Capture the cell that displays the provided text and extract its (X, Y) central coordinate. 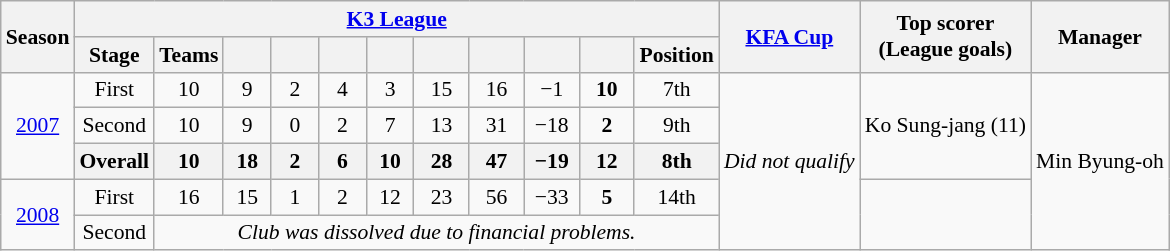
KFA Cup (790, 36)
7 (390, 126)
23 (442, 197)
0 (295, 126)
−1 (552, 90)
Top scorer (League goals) (946, 36)
14th (676, 197)
Teams (188, 55)
Manager (1100, 36)
1 (295, 197)
2008 (38, 214)
8th (676, 162)
7th (676, 90)
31 (496, 126)
Season (38, 36)
2007 (38, 126)
Position (676, 55)
Overall (114, 162)
4 (343, 90)
5 (606, 197)
Min Byung-oh (1100, 161)
Stage (114, 55)
Ko Sung-jang (11) (946, 126)
Did not qualify (790, 161)
3 (390, 90)
K3 League (396, 19)
47 (496, 162)
13 (442, 126)
−19 (552, 162)
9th (676, 126)
6 (343, 162)
−33 (552, 197)
−18 (552, 126)
28 (442, 162)
56 (496, 197)
18 (247, 162)
Club was dissolved due to financial problems. (436, 233)
